Pinpoint the cell where the given text exists, returning its [x, y] midpoint coordinate. 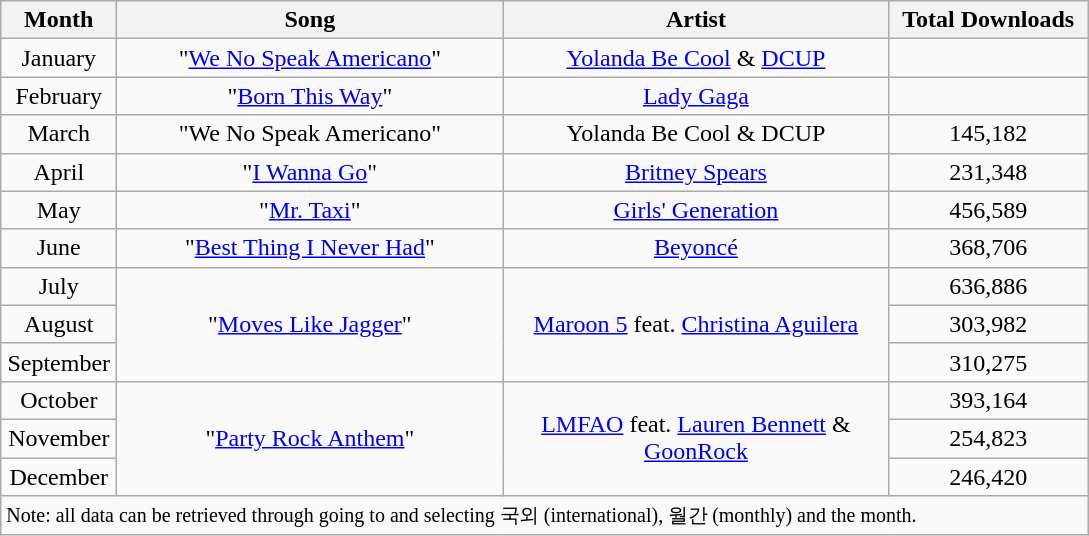
"Moves Like Jagger" [310, 324]
Britney Spears [696, 172]
"I Wanna Go" [310, 172]
May [59, 210]
Total Downloads [988, 20]
September [59, 362]
368,706 [988, 248]
November [59, 438]
December [59, 477]
Lady Gaga [696, 96]
Note: all data can be retrieved through going to and selecting 국외 (international), 월간 (monthly) and the month. [544, 516]
393,164 [988, 400]
Girls' Generation [696, 210]
"Best Thing I Never Had" [310, 248]
Song [310, 20]
October [59, 400]
February [59, 96]
LMFAO feat. Lauren Bennett & GoonRock [696, 438]
303,982 [988, 324]
January [59, 58]
636,886 [988, 286]
231,348 [988, 172]
456,589 [988, 210]
Artist [696, 20]
145,182 [988, 134]
Month [59, 20]
246,420 [988, 477]
"Party Rock Anthem" [310, 438]
254,823 [988, 438]
"Mr. Taxi" [310, 210]
"Born This Way" [310, 96]
April [59, 172]
310,275 [988, 362]
August [59, 324]
Maroon 5 feat. Christina Aguilera [696, 324]
March [59, 134]
Beyoncé [696, 248]
June [59, 248]
July [59, 286]
